Detect which cell encompasses the target text, then output its [X, Y] center coordinate. 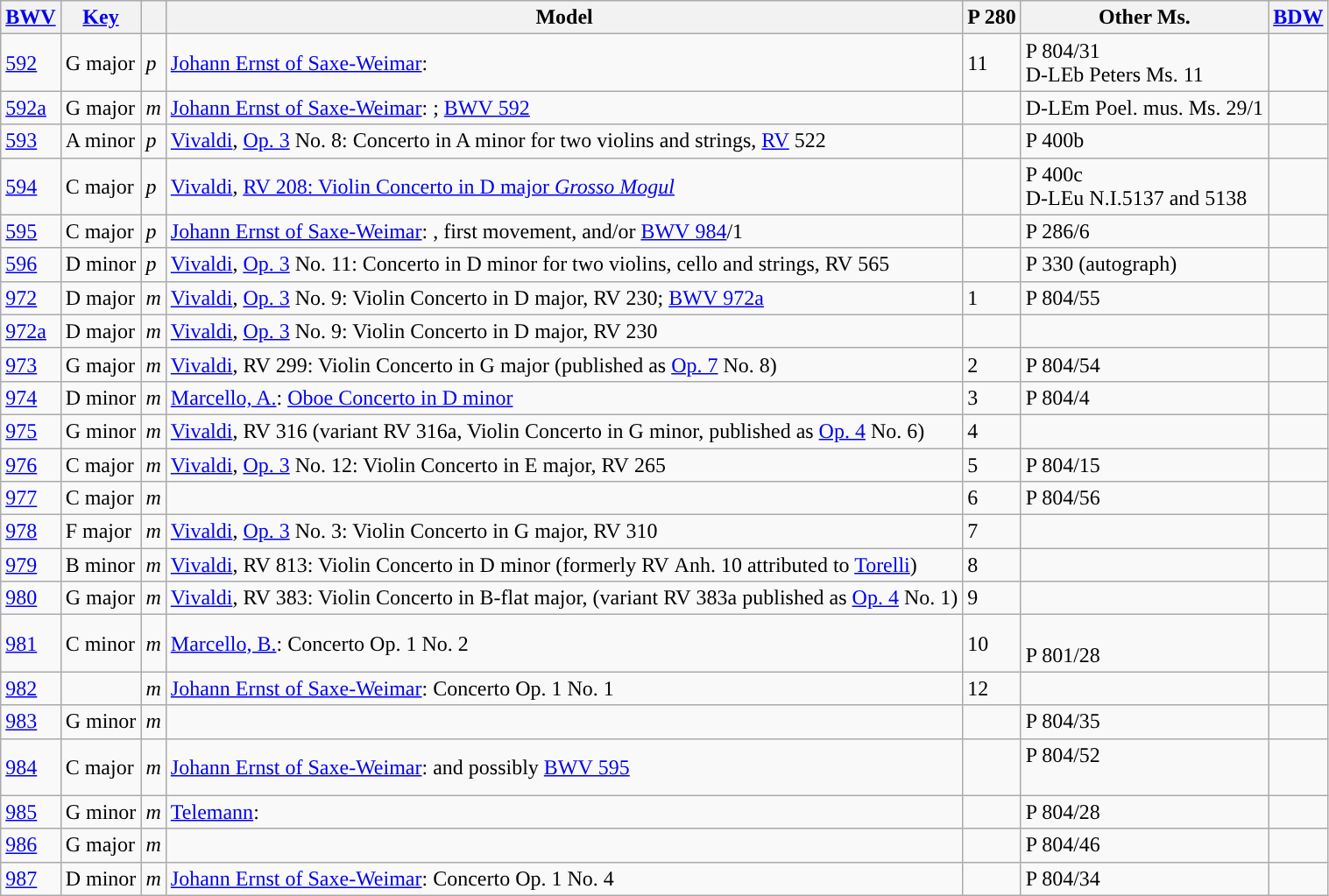
Johann Ernst of Saxe-Weimar: , first movement, and/or BWV 984/1 [564, 231]
594 [31, 186]
595 [31, 231]
Vivaldi, RV 383: Violin Concerto in B-flat major, (variant RV 383a published as Op. 4 No. 1) [564, 598]
BWV [31, 18]
BDW [1298, 18]
Vivaldi, RV 813: Violin Concerto in D minor (formerly RV Anh. 10 attributed to Torelli) [564, 565]
Vivaldi, Op. 3 No. 9: Violin Concerto in D major, RV 230; BWV 972a [564, 298]
1 [992, 298]
C minor [101, 643]
P 804/52 [1144, 767]
10 [992, 643]
3 [992, 398]
Vivaldi, Op. 3 No. 3: Violin Concerto in G major, RV 310 [564, 532]
P 804/46 [1144, 845]
Johann Ernst of Saxe-Weimar: [564, 63]
P 804/4 [1144, 398]
982 [31, 688]
P 804/56 [1144, 498]
8 [992, 565]
987 [31, 878]
596 [31, 265]
979 [31, 565]
981 [31, 643]
4 [992, 431]
978 [31, 532]
P 280 [992, 18]
986 [31, 845]
P 801/28 [1144, 643]
Vivaldi, Op. 3 No. 8: Concerto in A minor for two violins and strings, RV 522 [564, 141]
592 [31, 63]
P 286/6 [1144, 231]
Johann Ernst of Saxe-Weimar: Concerto Op. 1 No. 1 [564, 688]
Vivaldi, RV 316 (variant RV 316a, Violin Concerto in G minor, published as Op. 4 No. 6) [564, 431]
9 [992, 598]
6 [992, 498]
977 [31, 498]
975 [31, 431]
593 [31, 141]
P 804/34 [1144, 878]
972a [31, 331]
Johann Ernst of Saxe-Weimar: and possibly BWV 595 [564, 767]
P 804/15 [1144, 465]
983 [31, 722]
11 [992, 63]
Marcello, A.: Oboe Concerto in D minor [564, 398]
973 [31, 364]
Vivaldi, Op. 3 No. 12: Violin Concerto in E major, RV 265 [564, 465]
P 804/31D-LEb Peters Ms. 11 [1144, 63]
Key [101, 18]
976 [31, 465]
Vivaldi, Op. 3 No. 11: Concerto in D minor for two violins, cello and strings, RV 565 [564, 265]
980 [31, 598]
Vivaldi, Op. 3 No. 9: Violin Concerto in D major, RV 230 [564, 331]
Vivaldi, RV 208: Violin Concerto in D major Grosso Mogul [564, 186]
Other Ms. [1144, 18]
984 [31, 767]
P 804/35 [1144, 722]
12 [992, 688]
P 804/55 [1144, 298]
Vivaldi, RV 299: Violin Concerto in G major (published as Op. 7 No. 8) [564, 364]
P 400b [1144, 141]
B minor [101, 565]
P 804/54 [1144, 364]
F major [101, 532]
985 [31, 812]
D-LEm Poel. mus. Ms. 29/1 [1144, 108]
7 [992, 532]
Telemann: [564, 812]
Marcello, B.: Concerto Op. 1 No. 2 [564, 643]
974 [31, 398]
972 [31, 298]
Johann Ernst of Saxe-Weimar: ; BWV 592 [564, 108]
P 330 (autograph) [1144, 265]
592a [31, 108]
2 [992, 364]
P 804/28 [1144, 812]
Johann Ernst of Saxe-Weimar: Concerto Op. 1 No. 4 [564, 878]
5 [992, 465]
P 400cD-LEu N.I.5137 and 5138 [1144, 186]
Model [564, 18]
A minor [101, 141]
